Return [X, Y] of the center of cell containing provided text 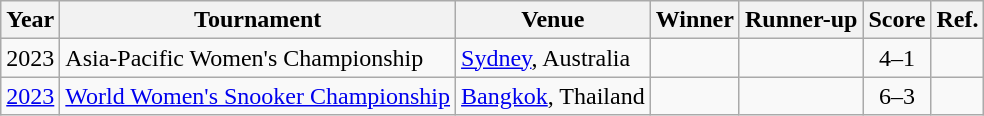
Winner [694, 20]
Venue [554, 20]
Asia-Pacific Women's Championship [258, 58]
World Women's Snooker Championship [258, 96]
Score [897, 20]
Ref. [958, 20]
6–3 [897, 96]
4–1 [897, 58]
Tournament [258, 20]
Sydney, Australia [554, 58]
Year [30, 20]
Bangkok, Thailand [554, 96]
Runner-up [801, 20]
